Determine the (x, y) coordinate at the center of the cell enclosing the given text.  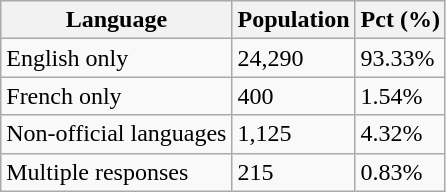
24,290 (294, 58)
Non-official languages (116, 134)
Pct (%) (400, 20)
400 (294, 96)
4.32% (400, 134)
Language (116, 20)
Population (294, 20)
French only (116, 96)
English only (116, 58)
1,125 (294, 134)
215 (294, 172)
0.83% (400, 172)
Multiple responses (116, 172)
93.33% (400, 58)
1.54% (400, 96)
